Return the [X, Y] coordinate for the center point of the cell that contains the specified text.  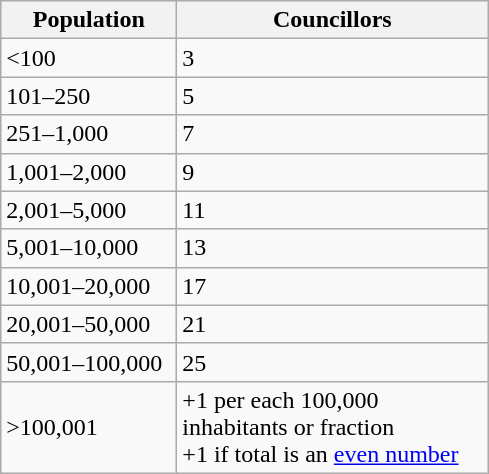
17 [332, 286]
13 [332, 248]
101–250 [89, 96]
251–1,000 [89, 134]
+1 per each 100,000 inhabitants or fraction+1 if total is an even number [332, 427]
2,001–5,000 [89, 210]
50,001–100,000 [89, 362]
20,001–50,000 [89, 324]
5,001–10,000 [89, 248]
Population [89, 20]
7 [332, 134]
3 [332, 58]
21 [332, 324]
5 [332, 96]
1,001–2,000 [89, 172]
10,001–20,000 [89, 286]
<100 [89, 58]
Councillors [332, 20]
9 [332, 172]
>100,001 [89, 427]
25 [332, 362]
11 [332, 210]
